Return (x, y) of the center of cell containing provided text 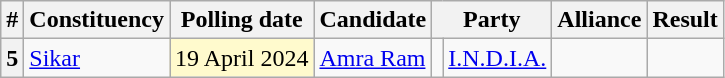
I.N.D.I.A. (498, 58)
Alliance (600, 20)
Sikar (97, 58)
19 April 2024 (242, 58)
Result (685, 20)
5 (12, 58)
Polling date (242, 20)
Party (492, 20)
Constituency (97, 20)
# (12, 20)
Amra Ram (373, 58)
Candidate (373, 20)
